From the cell containing the given text, extract its center point as [X, Y] coordinate. 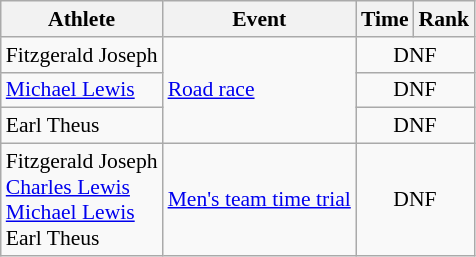
Time [385, 19]
Earl Theus [82, 126]
Men's team time trial [260, 200]
Road race [260, 90]
Event [260, 19]
Rank [444, 19]
Michael Lewis [82, 90]
Fitzgerald JosephCharles LewisMichael LewisEarl Theus [82, 200]
Fitzgerald Joseph [82, 55]
Athlete [82, 19]
